For the text-containing cell, return its midpoint in [x, y] coordinate format. 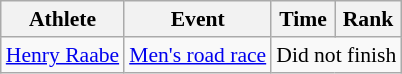
Athlete [62, 19]
Henry Raabe [62, 55]
Event [198, 19]
Men's road race [198, 55]
Time [302, 19]
Did not finish [336, 55]
Rank [368, 19]
